Return (x, y) of the center of cell containing provided text 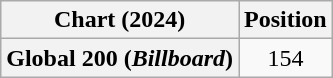
Global 200 (Billboard) (120, 58)
154 (285, 58)
Position (285, 20)
Chart (2024) (120, 20)
